Output the (X, Y) coordinate of the center of the cell containing the given text.  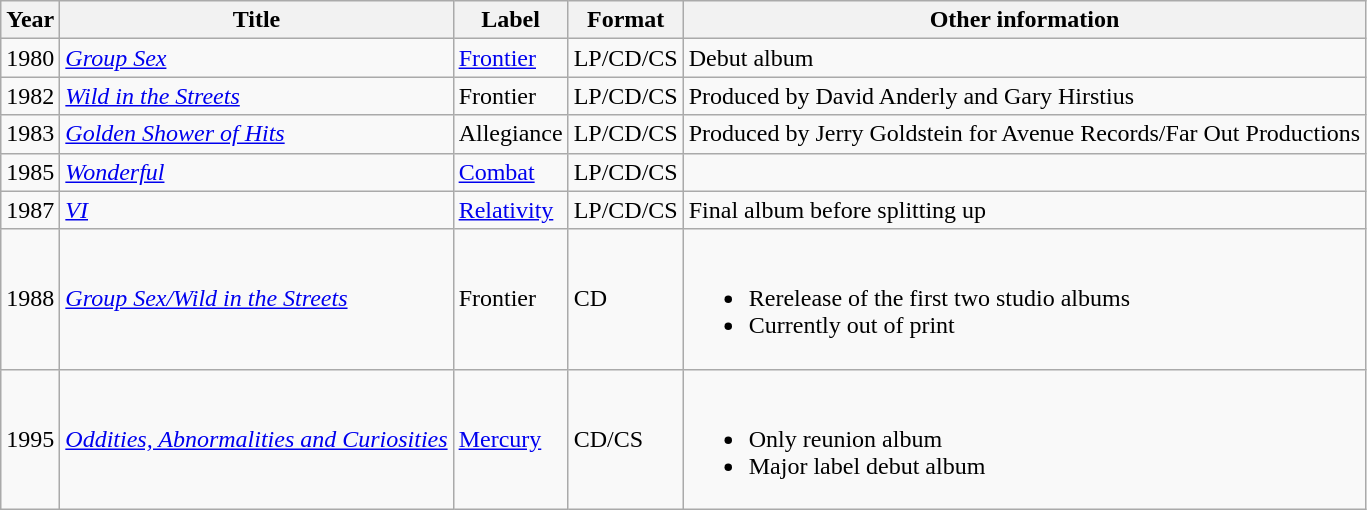
1983 (30, 134)
Produced by David Anderly and Gary Hirstius (1024, 96)
Mercury (510, 439)
Debut album (1024, 58)
Year (30, 20)
1988 (30, 299)
1982 (30, 96)
1980 (30, 58)
1985 (30, 172)
1995 (30, 439)
Group Sex (256, 58)
VI (256, 210)
Oddities, Abnormalities and Curiosities (256, 439)
1987 (30, 210)
Rerelease of the first two studio albumsCurrently out of print (1024, 299)
Format (626, 20)
CD/CS (626, 439)
Final album before splitting up (1024, 210)
CD (626, 299)
Group Sex/Wild in the Streets (256, 299)
Golden Shower of Hits (256, 134)
Wild in the Streets (256, 96)
Relativity (510, 210)
Other information (1024, 20)
Label (510, 20)
Produced by Jerry Goldstein for Avenue Records/Far Out Productions (1024, 134)
Combat (510, 172)
Title (256, 20)
Only reunion albumMajor label debut album (1024, 439)
Allegiance (510, 134)
Wonderful (256, 172)
